Return the (x, y) coordinate for the center point of the cell that contains the specified text.  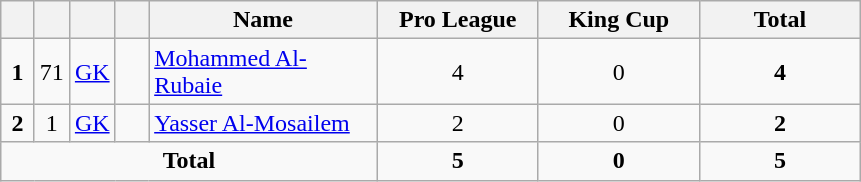
Pro League (458, 20)
Name (264, 20)
Yasser Al-Mosailem (264, 123)
Mohammed Al-Rubaie (264, 72)
71 (52, 72)
King Cup (618, 20)
